Detect which cell encompasses the target text, then output its (X, Y) center coordinate. 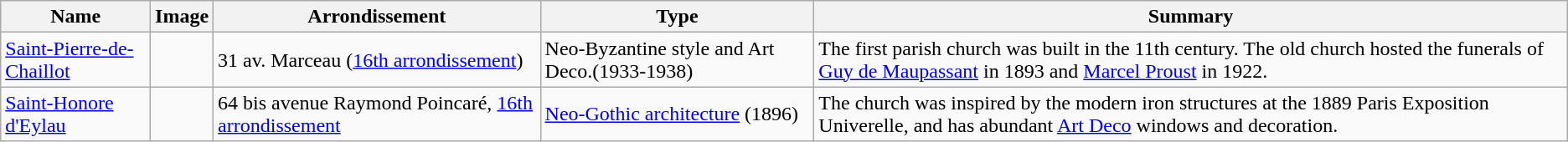
The first parish church was built in the 11th century. The old church hosted the funerals of Guy de Maupassant in 1893 and Marcel Proust in 1922. (1191, 60)
31 av. Marceau (16th arrondissement) (377, 60)
Neo-Gothic architecture (1896) (677, 114)
Saint-Pierre-de-Chaillot (75, 60)
Saint-Honore d'Eylau (75, 114)
Image (183, 17)
Arrondissement (377, 17)
64 bis avenue Raymond Poincaré, 16th arrondissement (377, 114)
Neo-Byzantine style and Art Deco.(1933-1938) (677, 60)
Summary (1191, 17)
Name (75, 17)
The church was inspired by the modern iron structures at the 1889 Paris Exposition Univerelle, and has abundant Art Deco windows and decoration. (1191, 114)
Type (677, 17)
